Extract the [x, y] coordinate from the center of the cell holding the provided text.  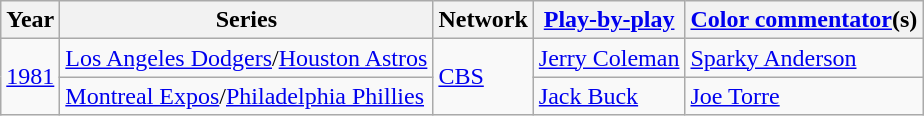
Jack Buck [609, 96]
Sparky Anderson [804, 58]
Jerry Coleman [609, 58]
CBS [483, 77]
Montreal Expos/Philadelphia Phillies [246, 96]
Network [483, 20]
Los Angeles Dodgers/Houston Astros [246, 58]
Year [30, 20]
Color commentator(s) [804, 20]
Joe Torre [804, 96]
Play-by-play [609, 20]
Series [246, 20]
1981 [30, 77]
